Scan for the cell matching the given text and deliver its [x, y] coordinate at center. 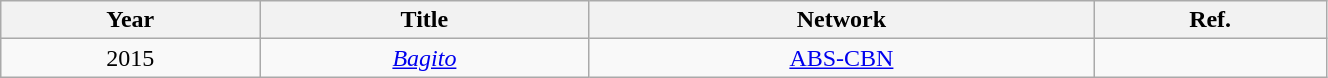
2015 [130, 58]
Network [842, 20]
Title [424, 20]
Year [130, 20]
Ref. [1210, 20]
Bagito [424, 58]
ABS-CBN [842, 58]
